Return the [X, Y] coordinate for the center point of the cell that contains the specified text.  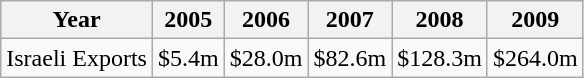
Year [77, 20]
2005 [188, 20]
$82.6m [350, 58]
$264.0m [535, 58]
$5.4m [188, 58]
$128.3m [440, 58]
2006 [266, 20]
2009 [535, 20]
2007 [350, 20]
2008 [440, 20]
$28.0m [266, 58]
Israeli Exports [77, 58]
